Identify which cell holds the provided text, then report its [x, y] central coordinate. 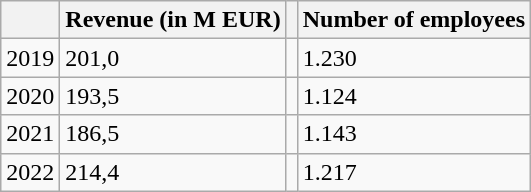
2022 [30, 172]
2019 [30, 58]
214,4 [173, 172]
1.124 [414, 96]
Revenue (in M EUR) [173, 20]
2020 [30, 96]
1.143 [414, 134]
2021 [30, 134]
1.217 [414, 172]
186,5 [173, 134]
1.230 [414, 58]
Number of employees [414, 20]
201,0 [173, 58]
193,5 [173, 96]
